From the cell containing the given text, extract its center point as (X, Y) coordinate. 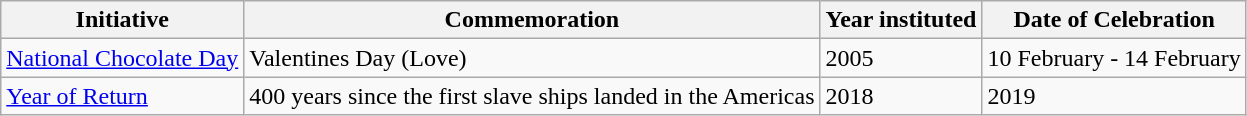
2005 (901, 58)
Valentines Day (Love) (532, 58)
Initiative (122, 20)
2018 (901, 96)
National Chocolate Day (122, 58)
10 February - 14 February (1114, 58)
Commemoration (532, 20)
Year of Return (122, 96)
2019 (1114, 96)
Date of Celebration (1114, 20)
Year instituted (901, 20)
400 years since the first slave ships landed in the Americas (532, 96)
